Determine the (X, Y) coordinate at the center of the cell enclosing the given text.  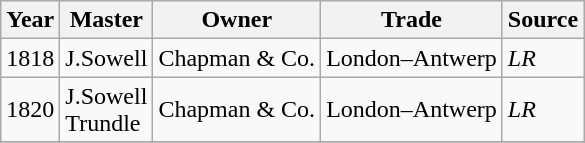
Year (30, 20)
Master (106, 20)
Trade (412, 20)
Owner (237, 20)
1818 (30, 58)
1820 (30, 110)
J.Sowell (106, 58)
Source (542, 20)
J.SowellTrundle (106, 110)
